Extract the [X, Y] coordinate from the center of the cell holding the provided text.  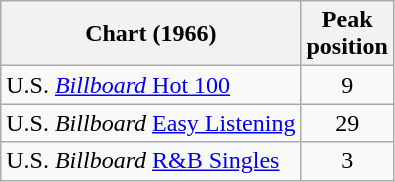
U.S. Billboard R&B Singles [151, 161]
9 [347, 85]
U.S. Billboard Hot 100 [151, 85]
29 [347, 123]
U.S. Billboard Easy Listening [151, 123]
3 [347, 161]
Chart (1966) [151, 34]
Peakposition [347, 34]
